Identify which cell holds the provided text, then report its [X, Y] central coordinate. 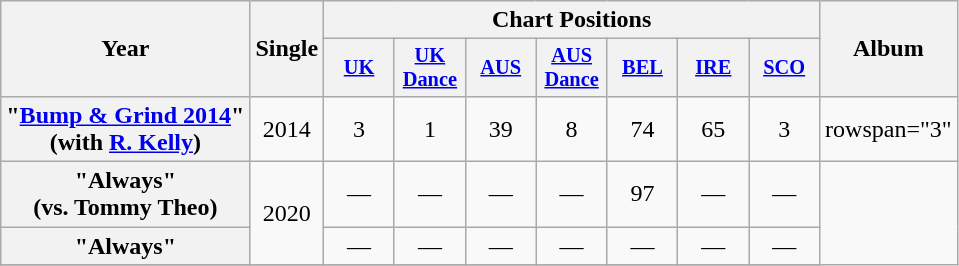
"Always" [126, 246]
UK [360, 68]
IRE [714, 68]
74 [642, 128]
2020 [287, 214]
AUS [500, 68]
8 [572, 128]
Chart Positions [572, 20]
Single [287, 49]
97 [642, 194]
2014 [287, 128]
UK Dance [430, 68]
rowspan="3" [889, 128]
1 [430, 128]
"Always"(vs. Tommy Theo) [126, 194]
"Bump & Grind 2014"(with R. Kelly) [126, 128]
39 [500, 128]
Year [126, 49]
BEL [642, 68]
SCO [784, 68]
65 [714, 128]
AUS Dance [572, 68]
Album [889, 49]
